Determine the (x, y) coordinate at the center of the cell enclosing the given text.  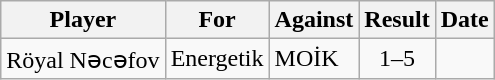
Against (314, 20)
Result (397, 20)
For (217, 20)
Date (464, 20)
Energetik (217, 59)
MOİK (314, 59)
Röyal Nəcəfov (83, 59)
Player (83, 20)
1–5 (397, 59)
